Identify which cell holds the provided text, then report its (X, Y) central coordinate. 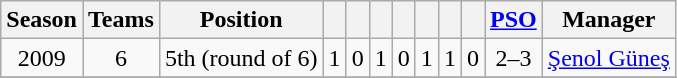
Şenol Güneş (608, 58)
PSO (513, 20)
Position (241, 20)
Teams (120, 20)
6 (120, 58)
5th (round of 6) (241, 58)
2009 (42, 58)
Season (42, 20)
Manager (608, 20)
2–3 (513, 58)
